Output the [x, y] coordinate of the center of the cell containing the given text.  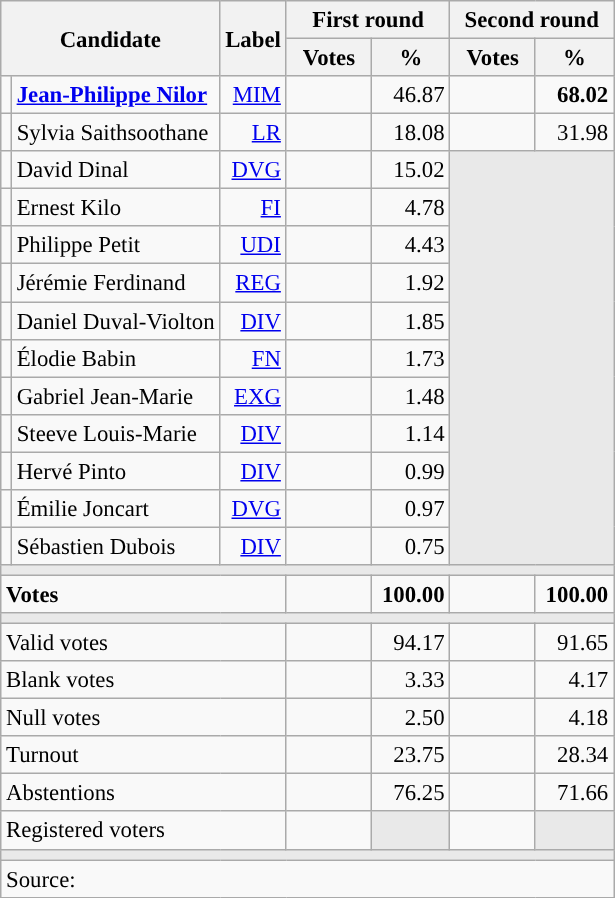
Daniel Duval-Violton [116, 321]
46.87 [411, 95]
4.18 [574, 718]
Label [253, 38]
Steeve Louis-Marie [116, 433]
94.17 [411, 643]
Ernest Kilo [116, 208]
18.08 [411, 133]
3.33 [411, 680]
Sébastien Dubois [116, 546]
23.75 [411, 755]
28.34 [574, 755]
1.92 [411, 283]
Source: [308, 879]
1.85 [411, 321]
Élodie Babin [116, 358]
15.02 [411, 170]
1.73 [411, 358]
David Dinal [116, 170]
Valid votes [144, 643]
Blank votes [144, 680]
MIM [253, 95]
REG [253, 283]
Null votes [144, 718]
Abstentions [144, 793]
0.75 [411, 546]
4.78 [411, 208]
Hervé Pinto [116, 471]
EXG [253, 396]
FN [253, 358]
Jean-Philippe Nilor [116, 95]
Registered voters [144, 831]
4.17 [574, 680]
Émilie Joncart [116, 509]
1.14 [411, 433]
Philippe Petit [116, 245]
Candidate [110, 38]
First round [368, 20]
1.48 [411, 396]
0.99 [411, 471]
68.02 [574, 95]
4.43 [411, 245]
Turnout [144, 755]
FI [253, 208]
Sylvia Saithsoothane [116, 133]
91.65 [574, 643]
Gabriel Jean-Marie [116, 396]
71.66 [574, 793]
2.50 [411, 718]
LR [253, 133]
Jérémie Ferdinand [116, 283]
31.98 [574, 133]
UDI [253, 245]
Second round [532, 20]
76.25 [411, 793]
0.97 [411, 509]
